From the cell containing the given text, extract its center point as (x, y) coordinate. 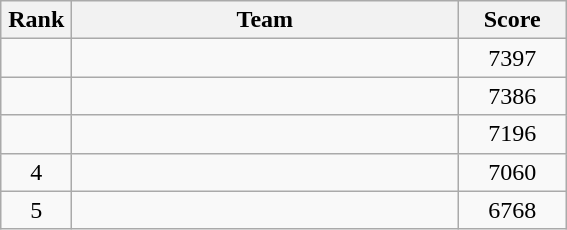
Team (265, 20)
4 (36, 172)
7386 (512, 96)
7060 (512, 172)
Score (512, 20)
5 (36, 210)
7397 (512, 58)
6768 (512, 210)
Rank (36, 20)
7196 (512, 134)
